Scan for the cell matching the given text and deliver its [x, y] coordinate at center. 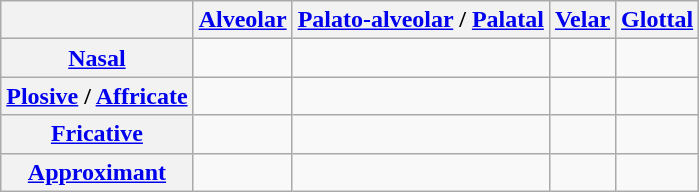
Velar [582, 20]
Plosive / Affricate [97, 96]
Fricative [97, 134]
Approximant [97, 172]
Palato-alveolar / Palatal [420, 20]
Nasal [97, 58]
Glottal [658, 20]
Alveolar [242, 20]
